Capture the cell that displays the provided text and extract its [X, Y] central coordinate. 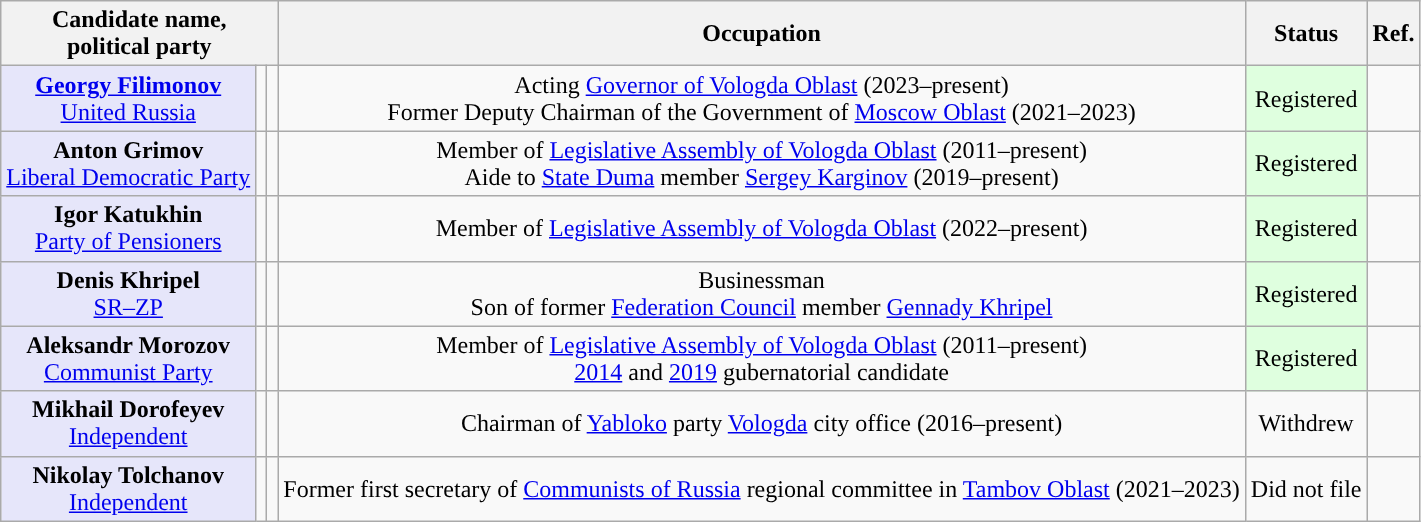
Candidate name,political party [140, 34]
Denis KhripelSR–ZP [128, 294]
Aleksandr MorozovCommunist Party [128, 358]
Georgy FilimonovUnited Russia [128, 98]
Acting Governor of Vologda Oblast (2023–present)Former Deputy Chairman of the Government of Moscow Oblast (2021–2023) [762, 98]
Member of Legislative Assembly of Vologda Oblast (2011–present)Aide to State Duma member Sergey Karginov (2019–present) [762, 164]
Ref. [1394, 34]
Chairman of Yabloko party Vologda city office (2016–present) [762, 424]
Member of Legislative Assembly of Vologda Oblast (2022–present) [762, 228]
Anton GrimovLiberal Democratic Party [128, 164]
Withdrew [1306, 424]
Status [1306, 34]
Nikolay TolchanovIndependent [128, 488]
Mikhail DorofeyevIndependent [128, 424]
Former first secretary of Communists of Russia regional committee in Tambov Oblast (2021–2023) [762, 488]
Member of Legislative Assembly of Vologda Oblast (2011–present)2014 and 2019 gubernatorial candidate [762, 358]
Did not file [1306, 488]
Occupation [762, 34]
BusinessmanSon of former Federation Council member Gennady Khripel [762, 294]
Igor KatukhinParty of Pensioners [128, 228]
